Output the [X, Y] coordinate of the center of the cell containing the given text.  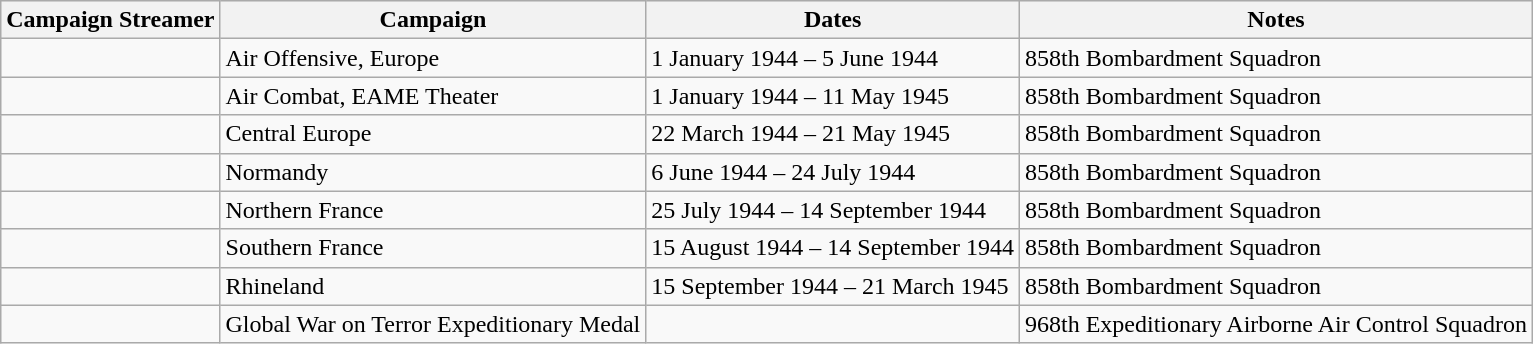
15 August 1944 – 14 September 1944 [833, 248]
1 January 1944 – 5 June 1944 [833, 58]
Campaign [433, 20]
Rhineland [433, 286]
Southern France [433, 248]
Dates [833, 20]
968th Expeditionary Airborne Air Control Squadron [1276, 324]
15 September 1944 – 21 March 1945 [833, 286]
Air Combat, EAME Theater [433, 96]
25 July 1944 – 14 September 1944 [833, 210]
22 March 1944 – 21 May 1945 [833, 134]
Northern France [433, 210]
Campaign Streamer [110, 20]
Normandy [433, 172]
1 January 1944 – 11 May 1945 [833, 96]
Air Offensive, Europe [433, 58]
Central Europe [433, 134]
Global War on Terror Expeditionary Medal [433, 324]
6 June 1944 – 24 July 1944 [833, 172]
Notes [1276, 20]
